Find where the given text appears and provide that cell's center as (X, Y) coordinate. 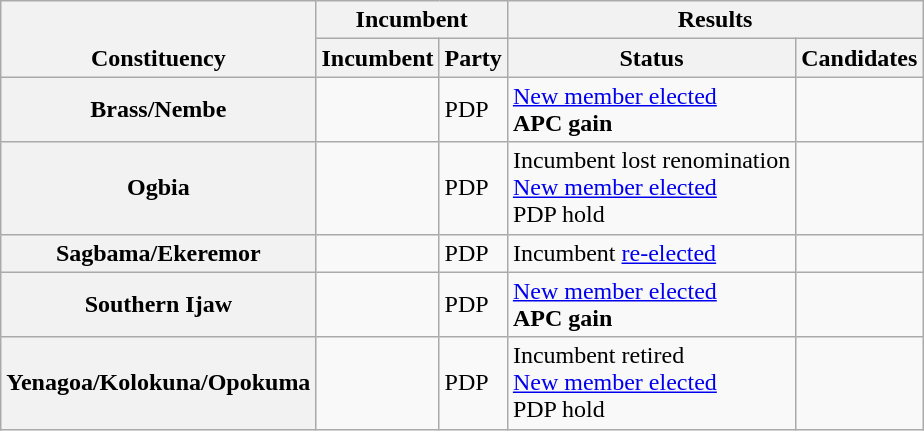
Party (473, 58)
Ogbia (158, 188)
Status (651, 58)
Candidates (860, 58)
Results (714, 20)
Yenagoa/Kolokuna/Opokuma (158, 383)
Incumbent retiredNew member electedPDP hold (651, 383)
Incumbent re-elected (651, 253)
Constituency (158, 39)
Southern Ijaw (158, 304)
Incumbent lost renominationNew member electedPDP hold (651, 188)
Brass/Nembe (158, 110)
Sagbama/Ekeremor (158, 253)
